Identify which cell holds the provided text, then report its (X, Y) central coordinate. 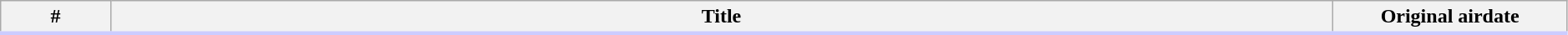
# (55, 17)
Original airdate (1450, 17)
Title (722, 17)
